Return the (X, Y) coordinate for the center point of the cell that contains the specified text.  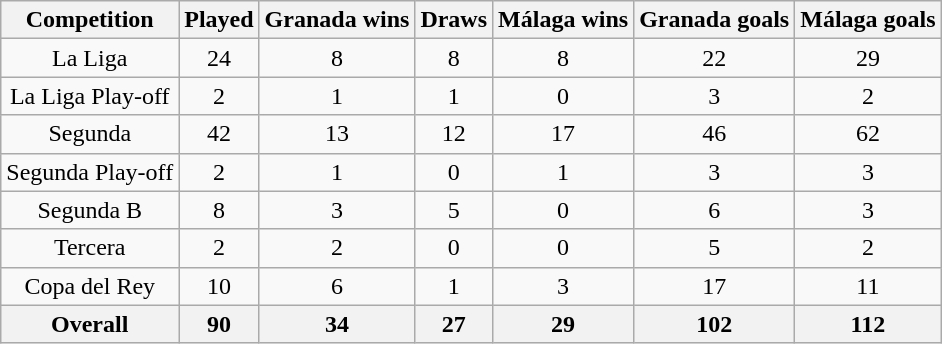
Overall (90, 324)
90 (219, 324)
Granada wins (337, 20)
Málaga goals (868, 20)
22 (714, 58)
13 (337, 134)
11 (868, 286)
112 (868, 324)
46 (714, 134)
La Liga (90, 58)
12 (454, 134)
Draws (454, 20)
La Liga Play-off (90, 96)
Granada goals (714, 20)
34 (337, 324)
62 (868, 134)
Played (219, 20)
24 (219, 58)
Segunda Play-off (90, 172)
Copa del Rey (90, 286)
102 (714, 324)
42 (219, 134)
Segunda B (90, 210)
10 (219, 286)
Competition (90, 20)
Segunda (90, 134)
27 (454, 324)
Málaga wins (564, 20)
Tercera (90, 248)
